Search for the cell housing the specified text and yield its (X, Y) center coordinate. 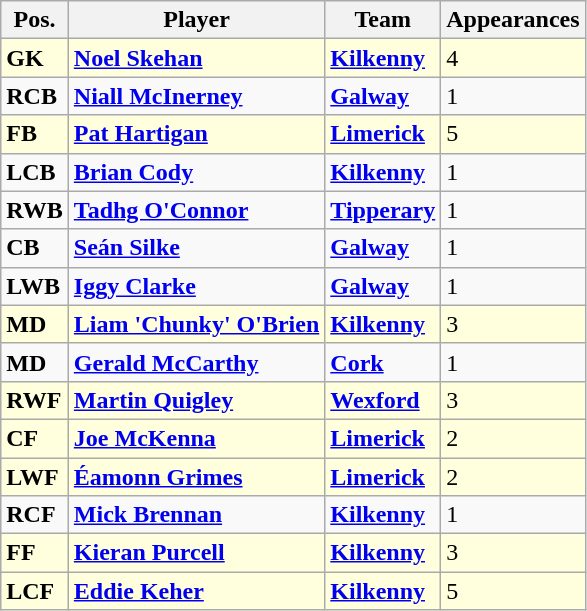
Tipperary (383, 210)
CB (35, 248)
FB (35, 134)
Gerald McCarthy (196, 362)
Cork (383, 362)
Kieran Purcell (196, 553)
LCF (35, 591)
Noel Skehan (196, 58)
RCF (35, 515)
CF (35, 438)
Iggy Clarke (196, 286)
Tadhg O'Connor (196, 210)
Pos. (35, 20)
FF (35, 553)
RWB (35, 210)
Mick Brennan (196, 515)
RWF (35, 400)
Éamonn Grimes (196, 477)
LWF (35, 477)
Niall McInerney (196, 96)
Brian Cody (196, 172)
Martin Quigley (196, 400)
RCB (35, 96)
Wexford (383, 400)
Player (196, 20)
Liam 'Chunky' O'Brien (196, 324)
LCB (35, 172)
Appearances (513, 20)
Pat Hartigan (196, 134)
Team (383, 20)
Seán Silke (196, 248)
Eddie Keher (196, 591)
4 (513, 58)
GK (35, 58)
LWB (35, 286)
Joe McKenna (196, 438)
